Return the [X, Y] coordinate for the center point of the cell that contains the specified text.  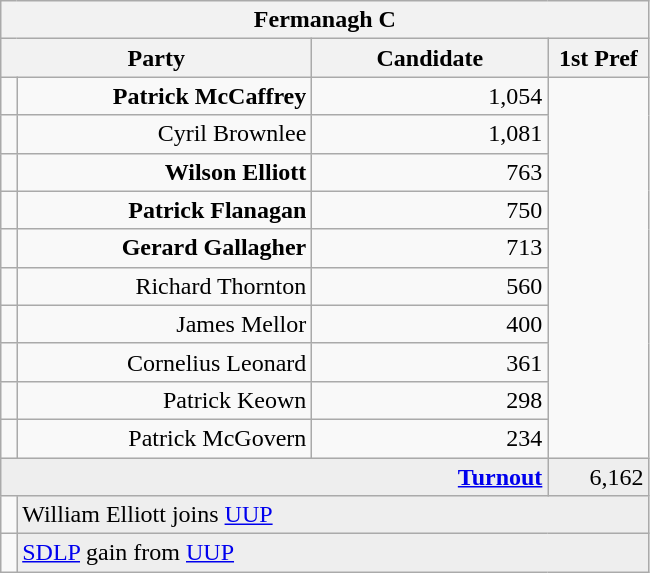
Turnout [274, 477]
Patrick McCaffrey [164, 96]
Cyril Brownlee [164, 134]
750 [430, 210]
400 [430, 324]
Patrick Keown [164, 400]
Patrick Flanagan [164, 210]
Gerard Gallagher [164, 248]
William Elliott joins UUP [333, 515]
560 [430, 286]
Wilson Elliott [164, 172]
1,081 [430, 134]
Cornelius Leonard [164, 362]
6,162 [598, 477]
234 [430, 438]
Fermanagh C [325, 20]
763 [430, 172]
361 [430, 362]
Candidate [430, 58]
1st Pref [598, 58]
Party [156, 58]
SDLP gain from UUP [333, 553]
1,054 [430, 96]
713 [430, 248]
Patrick McGovern [164, 438]
James Mellor [164, 324]
Richard Thornton [164, 286]
298 [430, 400]
